Return [x, y] of the center of cell containing provided text 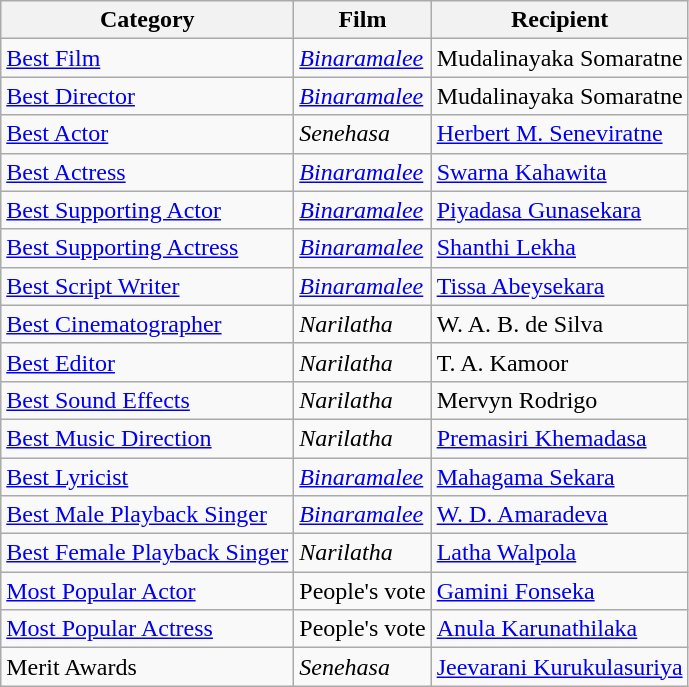
T. A. Kamoor [560, 362]
Herbert M. Seneviratne [560, 134]
Film [362, 20]
Best Script Writer [148, 286]
Mahagama Sekara [560, 477]
Best Editor [148, 362]
Anula Karunathilaka [560, 629]
Most Popular Actor [148, 591]
Swarna Kahawita [560, 172]
Best Sound Effects [148, 400]
Premasiri Khemadasa [560, 438]
Recipient [560, 20]
Gamini Fonseka [560, 591]
Best Actor [148, 134]
Mervyn Rodrigo [560, 400]
Merit Awards [148, 667]
Best Director [148, 96]
Best Actress [148, 172]
W. A. B. de Silva [560, 324]
Jeevarani Kurukulasuriya [560, 667]
W. D. Amaradeva [560, 515]
Category [148, 20]
Best Male Playback Singer [148, 515]
Latha Walpola [560, 553]
Most Popular Actress [148, 629]
Best Supporting Actor [148, 210]
Best Female Playback Singer [148, 553]
Best Cinematographer [148, 324]
Best Lyricist [148, 477]
Best Supporting Actress [148, 248]
Best Music Direction [148, 438]
Tissa Abeysekara [560, 286]
Best Film [148, 58]
Shanthi Lekha [560, 248]
Piyadasa Gunasekara [560, 210]
